Capture the cell that displays the provided text and extract its (x, y) central coordinate. 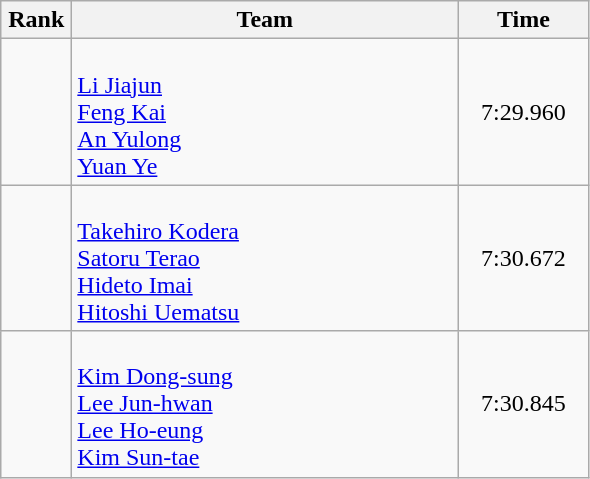
7:30.845 (524, 404)
7:29.960 (524, 112)
Li JiajunFeng KaiAn YulongYuan Ye (265, 112)
Rank (36, 20)
7:30.672 (524, 258)
Team (265, 20)
Takehiro KoderaSatoru TeraoHideto ImaiHitoshi Uematsu (265, 258)
Time (524, 20)
Kim Dong-sungLee Jun-hwanLee Ho-eungKim Sun-tae (265, 404)
